Provide the (X, Y) coordinate of the cell's center where the given text is located.  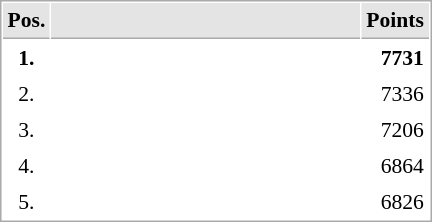
5. (26, 201)
6826 (396, 201)
7206 (396, 129)
4. (26, 165)
7731 (396, 57)
3. (26, 129)
Points (396, 21)
7336 (396, 93)
1. (26, 57)
Pos. (26, 21)
2. (26, 93)
6864 (396, 165)
